Scan for the cell matching the given text and deliver its (X, Y) coordinate at center. 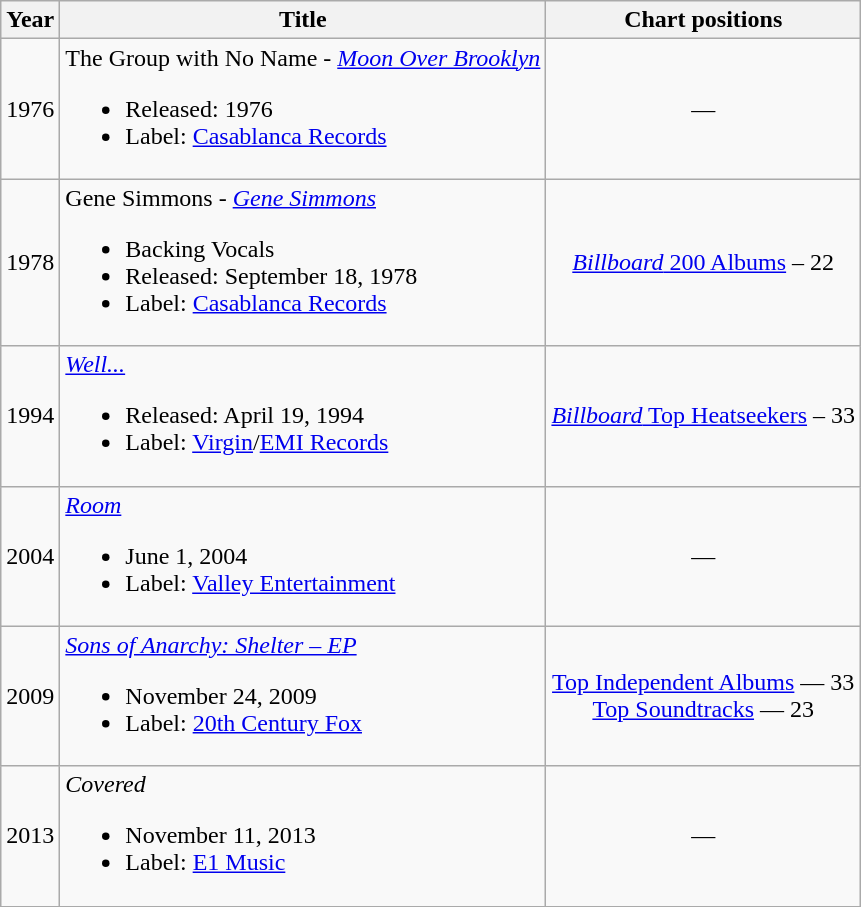
2009 (30, 696)
2004 (30, 556)
Gene Simmons - Gene SimmonsBacking VocalsReleased: September 18, 1978Label: Casablanca Records (303, 262)
1976 (30, 109)
Billboard Top Heatseekers – 33 (704, 416)
Billboard 200 Albums – 22 (704, 262)
RoomJune 1, 2004Label: Valley Entertainment (303, 556)
The Group with No Name - Moon Over BrooklynReleased: 1976Label: Casablanca Records (303, 109)
Sons of Anarchy: Shelter – EPNovember 24, 2009Label: 20th Century Fox (303, 696)
CoveredNovember 11, 2013Label: E1 Music (303, 836)
Well...Released: April 19, 1994Label: Virgin/EMI Records (303, 416)
1978 (30, 262)
Year (30, 20)
Title (303, 20)
Chart positions (704, 20)
Top Independent Albums — 33Top Soundtracks — 23 (704, 696)
1994 (30, 416)
2013 (30, 836)
